Determine the [X, Y] coordinate at the center of the cell enclosing the given text.  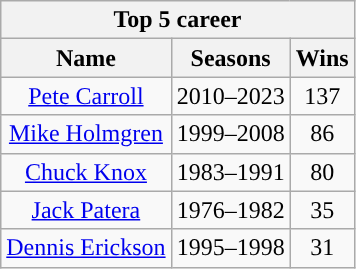
Seasons [230, 58]
80 [322, 172]
2010–2023 [230, 96]
Dennis Erickson [86, 248]
1995–1998 [230, 248]
Mike Holmgren [86, 134]
86 [322, 134]
137 [322, 96]
Name [86, 58]
Pete Carroll [86, 96]
Top 5 career [178, 20]
Chuck Knox [86, 172]
31 [322, 248]
Jack Patera [86, 210]
Wins [322, 58]
1983–1991 [230, 172]
1976–1982 [230, 210]
1999–2008 [230, 134]
35 [322, 210]
